Search for the cell housing the specified text and yield its [x, y] center coordinate. 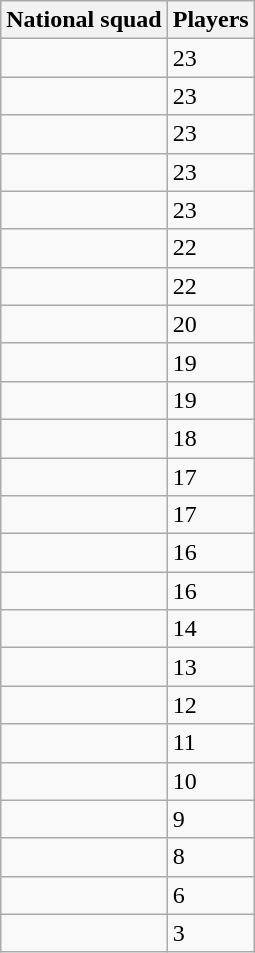
8 [210, 857]
10 [210, 781]
20 [210, 324]
13 [210, 667]
3 [210, 933]
9 [210, 819]
18 [210, 438]
11 [210, 743]
14 [210, 629]
National squad [84, 20]
6 [210, 895]
12 [210, 705]
Players [210, 20]
